Output the (X, Y) coordinate of the center of the cell containing the given text.  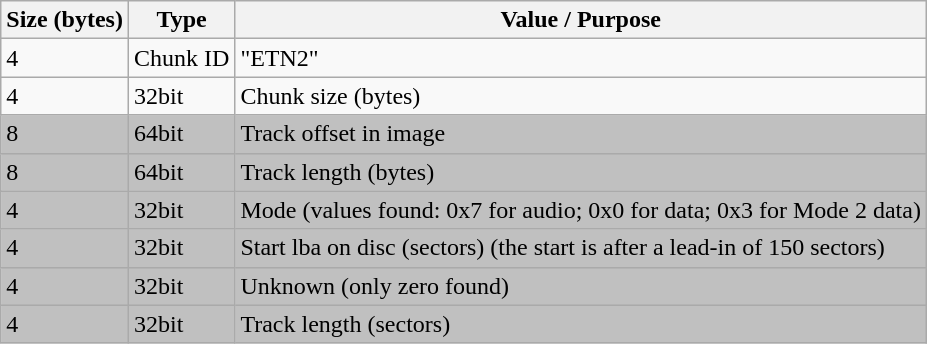
Chunk ID (181, 58)
Value / Purpose (581, 20)
Mode (values found: 0x7 for audio; 0x0 for data; 0x3 for Mode 2 data) (581, 210)
Start lba on disc (sectors) (the start is after a lead-in of 150 sectors) (581, 248)
Track length (bytes) (581, 172)
Chunk size (bytes) (581, 96)
Track length (sectors) (581, 324)
Unknown (only zero found) (581, 286)
Type (181, 20)
Track offset in image (581, 134)
Size (bytes) (65, 20)
"ETN2" (581, 58)
